Scan for the cell matching the given text and deliver its [X, Y] coordinate at center. 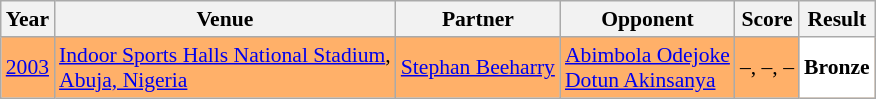
2003 [28, 68]
Result [837, 19]
Venue [225, 19]
–, –, – [767, 68]
Score [767, 19]
Stephan Beeharry [478, 68]
Partner [478, 19]
Bronze [837, 68]
Abimbola Odejoke Dotun Akinsanya [648, 68]
Indoor Sports Halls National Stadium,Abuja, Nigeria [225, 68]
Year [28, 19]
Opponent [648, 19]
